Identify which cell holds the provided text, then report its (X, Y) central coordinate. 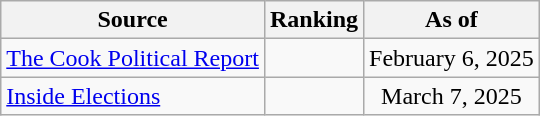
February 6, 2025 (452, 58)
March 7, 2025 (452, 96)
The Cook Political Report (133, 58)
Inside Elections (133, 96)
As of (452, 20)
Ranking (314, 20)
Source (133, 20)
